Detect which cell encompasses the target text, then output its (x, y) center coordinate. 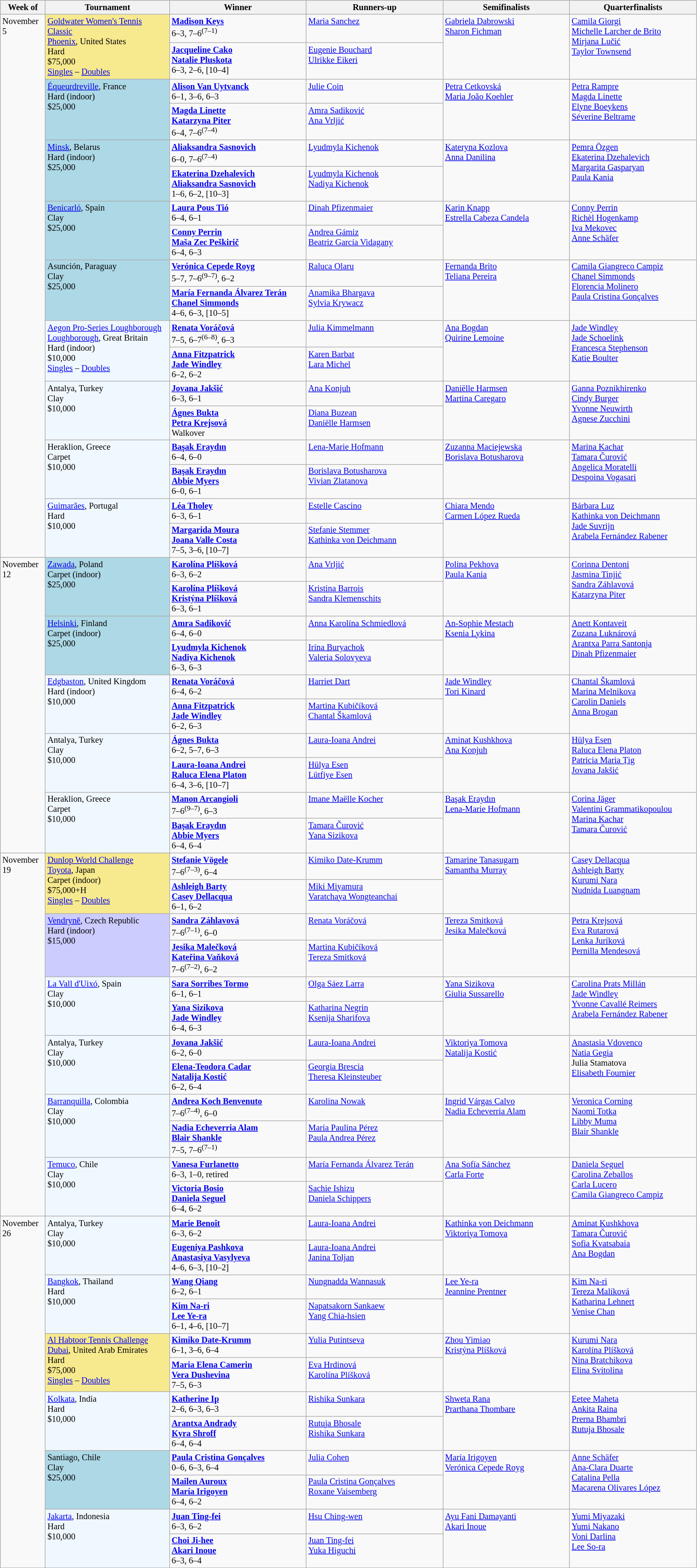
Renata Voráčová 6–4, 6–2 (238, 687)
Goldwater Women's Tennis Classic Phoenix, United States Hard $75,000 Singles – Doubles (108, 47)
Quarterfinalists (633, 7)
Runners-up (375, 7)
Bangkok, Thailand Hard $10,000 (108, 1304)
Casey Dellacqua Ashleigh Barty Kurumi Nara Nudnida Luangnam (633, 883)
Martina Kubičíková Tereza Smitková (375, 958)
Sandra Záhlavová 7–6(7–1), 6–0 (238, 927)
Paula Cristina Gonçalves 0–6, 6–3, 6–4 (238, 1463)
Kurumi Nara Karolína Plíšková Nina Bratchikova Elina Svitolina (633, 1363)
Carolina Prats Millán Jade Windley Yvonne Cavallé Reimers Arabela Fernández Rabener (633, 1006)
Léa Tholey 6–3, 6–1 (238, 511)
Magda Linette Katarzyna Piter 6–4, 7–6(7–4) (238, 121)
Wang Qiang 6–2, 6–1 (238, 1287)
Estelle Cascino (375, 511)
Lena-Marie Hofmann (375, 452)
Alison Van Uytvanck 6–1, 3–6, 6–3 (238, 91)
Lee Ye-ra Jeannine Prentner (506, 1304)
Anett Kontaveit Zuzana Luknárová Arantxa Parra Santonja Dinah Pfizenmaier (633, 645)
Başak Eraydın Abbie Myers 6–4, 6–4 (238, 836)
Tournament (108, 7)
Zhou Yimiao Kristýna Plíšková (506, 1363)
Margarida Moura Joana Valle Costa 7–5, 3–6, [10–7] (238, 540)
Amra Sadiković 6–4, 6–0 (238, 628)
Kathinka von Deichmann Viktoriya Tomova (506, 1245)
Julia Kimmelmann (375, 333)
Jovana Jakšić 6–2, 6–0 (238, 1048)
Tamara Čurović Yana Sizikova (375, 836)
Lyudmyla Kichenok (375, 153)
Diana Buzean Daniëlle Harmsen (375, 423)
Conny Perrin Maša Zec Peškirič 6–4, 6–3 (238, 243)
Paula Cristina Gonçalves Roxane Vaisemberg (375, 1492)
Harriet Dart (375, 687)
Anna Karolína Schmiedlová (375, 628)
Başak Eraydın Abbie Myers 6–0, 6–1 (238, 481)
Eva Hrdinová Karolína Plíšková (375, 1375)
María Paulina Pérez Paula Andrea Pérez (375, 1139)
Anastasia Vdovenco Natia Gegia Julia Stamatova Elisabeth Fournier (633, 1064)
Manon Arcangioli 7–6(9–7), 6–3 (238, 805)
November 19 (23, 1034)
Équeurdreville, France Hard (indoor) $25,000 (108, 109)
Chantal Škamlová Marina Melnikova Carolin Daniels Anna Brogan (633, 704)
Yulia Putintseva (375, 1345)
Eetee Maheta Ankita Raina Prerna Bhambri Rutuja Bhosale (633, 1421)
Kolkata, India Hard $10,000 (108, 1421)
Georgia Brescia Theresa Kleinsteuber (375, 1077)
Jade Windley Jade Schoelink Francesca Stephenson Katie Boulter (633, 351)
Aliaksandra Sasnovich 6–0, 7–6(7–4) (238, 153)
Eugeniya Pashkova Anastasiya Vasylyeva 4–6, 6–3, [10–2] (238, 1257)
Tereza Smitková Jesika Malečková (506, 945)
Yana Sizikova Giulia Sussarello (506, 1006)
Semifinalists (506, 7)
Karolina Nowak (375, 1107)
Polina Pekhova Paula Kania (506, 586)
Irina Buryachok Valeria Solovyeva (375, 657)
Başak Eraydın Lena-Marie Hofmann (506, 823)
Borislava Botusharova Vivian Zlatanova (375, 481)
Anne Schäfer Ana-Clara Duarte Catalina Pella Macarena Olivares López (633, 1480)
Rutuja Bhosale Rishika Sunkara (375, 1433)
Jade Windley Tori Kinard (506, 704)
Sara Sorribes Tormo 6–1, 6–1 (238, 989)
Ashleigh Barty Casey Dellacqua 6–1, 6–2 (238, 896)
Petra Cetkovská Maria João Koehler (506, 109)
Andrea Gámiz Beatriz García Vidagany (375, 243)
Ana Konjuh (375, 393)
Edgbaston, United Kingdom Hard (indoor) $10,000 (108, 704)
Karolína Plíšková Kristýna Plíšková 6–3, 6–1 (238, 599)
Jovana Jakšić 6–3, 6–1 (238, 393)
Tamarine Tanasugarn Samantha Murray (506, 883)
Raluca Olaru (375, 273)
Juan Ting-fei 6–3, 6–2 (238, 1521)
Julia Cohen (375, 1463)
Olga Sáez Larra (375, 989)
Choi Ji-hee Akari Inoue 6–3, 6–4 (238, 1551)
Miki Miyamura Varatchaya Wongteanchai (375, 896)
Temuco, Chile Clay $10,000 (108, 1187)
Petra Rampre Magda Linette Elyne Boeykens Séverine Beltrame (633, 109)
Karolína Plíšková 6–3, 6–2 (238, 569)
Ekaterina Dzehalevich Aliaksandra Sasnovich 1–6, 6–2, [10–3] (238, 184)
November 12 (23, 705)
Sachie Ishizu Daniela Schippers (375, 1199)
Asunción, Paraguay Clay $25,000 (108, 290)
Rishika Sunkara (375, 1404)
Vanesa Furlanetto 6–3, 1–0, retired (238, 1169)
Anamika Bhargava Sylvia Krywacz (375, 303)
Laura Pous Tió 6–4, 6–1 (238, 213)
Al Habtoor Tennis Challenge Dubai, United Arab Emirates Hard $75,000 Singles – Doubles (108, 1363)
Fernanda Brito Teliana Pereira (506, 290)
Yumi Miyazaki Yumi Nakano Voni Darlina Lee So-ra (633, 1539)
Ingrid Várgas Calvo Nadia Echeverria Alam (506, 1125)
Verónica Cepede Royg 5–7, 7–6(9–7), 6–2 (238, 273)
Karen Barbat Lara Michel (375, 364)
Petra Krejsová Eva Rutarová Lenka Juríková Pernilla Mendesová (633, 945)
Ana Bogdan Quirine Lemoine (506, 351)
Nungnadda Wannasuk (375, 1287)
Laura-Ioana Andrei Raluca Elena Platon 6–4, 3–6, [10–7] (238, 775)
Ayu Fani Damayanti Akari Inoue (506, 1539)
Benicarló, Spain Clay $25,000 (108, 230)
Ágnes Bukta 6–2, 5–7, 6–3 (238, 745)
Başak Eraydın 6–4, 6–0 (238, 452)
Maria Elena Camerin Vera Dushevina 7–5, 6–3 (238, 1375)
Minsk, Belarus Hard (indoor) $25,000 (108, 170)
Renata Voráčová 7–5, 6–7(6–8), 6–3 (238, 333)
Katherine Ip 2–6, 6–3, 6–3 (238, 1404)
Corinna Dentoni Jasmina Tinjić Sandra Záhlavová Katarzyna Piter (633, 586)
Victoria Bosio Daniela Seguel 6–4, 6–2 (238, 1199)
Imane Maëlle Kocher (375, 805)
Zawada, Poland Carpet (indoor) $25,000 (108, 586)
Dunlop World Challenge Toyota, Japan Carpet (indoor) $75,000+H Singles – Doubles (108, 883)
Andrea Koch Benvenuto 7–6(7–4), 6–0 (238, 1107)
Helsinki, Finland Carpet (indoor) $25,000 (108, 645)
Julie Coin (375, 91)
Lyudmyla Kichenok Nadiya Kichenok (375, 184)
Barranquilla, Colombia Clay $10,000 (108, 1125)
Jakarta, Indonesia Hard $10,000 (108, 1539)
Daniëlle Harmsen Martina Caregaro (506, 410)
Napatsakorn Sankaew Yang Chia-hsien (375, 1316)
Stefanie Stemmer Kathinka von Deichmann (375, 540)
Marie Benoît 6–3, 6–2 (238, 1228)
Madison Keys 6–3, 7–6(7–1) (238, 29)
Veronica Corning Naomi Totka Libby Muma Blair Shankle (633, 1125)
Hülya Esen Lütfiye Esen (375, 775)
Guimarães, Portugal Hard $10,000 (108, 528)
Aegon Pro-Series Loughborough Loughborough, Great Britain Hard (indoor) $10,000 Singles – Doubles (108, 351)
Jesika Malečková Kateřina Vaňková 7–6(7–2), 6–2 (238, 958)
María Fernanda Álvarez Terán Chanel Simmonds 4–6, 6–3, [10–5] (238, 303)
Pemra Özgen Ekaterina Dzehalevich Margarita Gasparyan Paula Kania (633, 170)
Zuzanna Maciejewska Borislava Botusharova (506, 469)
Kateryna Kozlova Anna Danilina (506, 170)
An-Sophie Mestach Ksenia Lykina (506, 645)
Stefanie Vögele 7–6(7–3), 6–4 (238, 866)
Kristina Barrois Sandra Klemenschits (375, 599)
November 5 (23, 285)
Corina Jäger Valentini Grammatikopoulou Marina Kachar Tamara Čurović (633, 823)
Eugenie Bouchard Ulrikke Eikeri (375, 61)
Ana Sofía Sánchez Carla Forte (506, 1187)
Daniela Seguel Carolina Zeballos Carla Lucero Camila Giangreco Campiz (633, 1187)
Kimiko Date-Krumm (375, 866)
Lyudmyla Kichenok Nadiya Kichenok 6–3, 6–3 (238, 657)
Gabriela Dabrowski Sharon Fichman (506, 47)
Conny Perrin Richèl Hogenkamp Iva Mekovec Anne Schäfer (633, 230)
Santiago, Chile Clay $25,000 (108, 1480)
Amra Sadiković Ana Vrljić (375, 121)
Maria Sanchez (375, 29)
Karin Knapp Estrella Cabeza Candela (506, 230)
Arantxa Andrady Kyra Shroff 6–4, 6–4 (238, 1433)
Winner (238, 7)
Week of (23, 7)
María Fernanda Álvarez Terán (375, 1169)
Vendryně, Czech Republic Hard (indoor) $15,000 (108, 945)
Yana Sizikova Jade Windley 6–4, 6–3 (238, 1018)
Ana Vrljić (375, 569)
Anna Fitzpatrick Jade Windley 6–2, 6–2 (238, 364)
Hsu Ching-wen (375, 1521)
Chiara Mendo Carmen López Rueda (506, 528)
Hülya Esen Raluca Elena Platon Patricia Maria Țig Jovana Jakšić (633, 762)
Jacqueline Cako Natalie Pluskota 6–3, 2–6, [10–4] (238, 61)
Mailen Auroux María Irigoyen 6–4, 6–2 (238, 1492)
Kim Na-ri Lee Ye-ra 6–1, 4–6, [10–7] (238, 1316)
Shweta Rana Prarthana Thombare (506, 1421)
Ganna Poznikhirenko Cindy Burger Yvonne Neuwirth Agnese Zucchini (633, 410)
Ágnes Bukta Petra Krejsová Walkover (238, 423)
Anna Fitzpatrick Jade Windley 6–2, 6–3 (238, 716)
Bárbara Luz Kathinka von Deichmann Jade Suvrijn Arabela Fernández Rabener (633, 528)
Marina Kachar Tamara Čurović Angelica Moratelli Despoina Vogasari (633, 469)
Kim Na-ri Tereza Malíková Katharina Lehnert Venise Chan (633, 1304)
Juan Ting-fei Yuka Higuchi (375, 1551)
Aminat Kushkhova Ana Konjuh (506, 762)
Kimiko Date-Krumm 6–1, 3–6, 6–4 (238, 1345)
Renata Voráčová (375, 927)
Viktoriya Tomova Natalija Kostić (506, 1064)
Nadia Echeverria Alam Blair Shankle 7–5, 7–6(7–1) (238, 1139)
Katharina Negrin Ksenija Sharifova (375, 1018)
Martina Kubičíková Chantal Škamlová (375, 716)
María Irigoyen Verónica Cepede Royg (506, 1480)
November 26 (23, 1392)
Camila Giorgi Michelle Larcher de Brito Mirjana Lučić Taylor Townsend (633, 47)
La Vall d'Uixó, Spain Clay $10,000 (108, 1006)
Laura-Ioana Andrei Janina Toljan (375, 1257)
Camila Giangreco Campiz Chanel Simmonds Florencia Molinero Paula Cristina Gonçalves (633, 290)
Aminat Kushkhova Tamara Čurović Sofia Kvatsabaia Ana Bogdan (633, 1245)
Dinah Pfizenmaier (375, 213)
Elena-Teodora Cadar Natalija Kostić 6–2, 6–4 (238, 1077)
